Capture the cell that displays the provided text and extract its (X, Y) central coordinate. 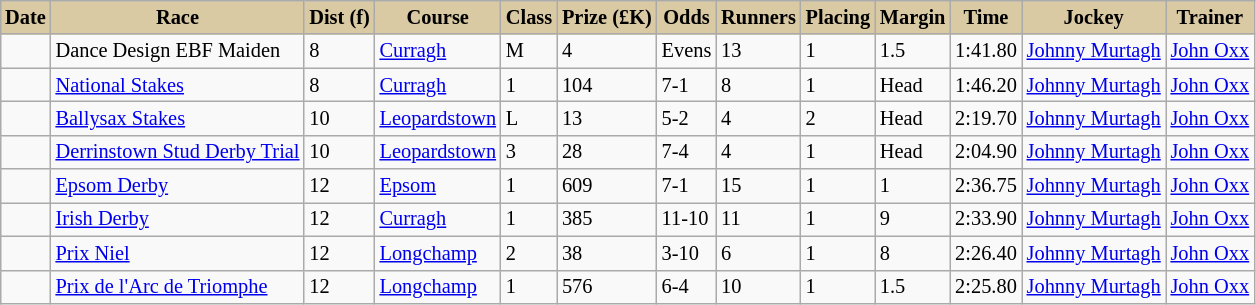
104 (607, 85)
11-10 (687, 219)
2:36.75 (986, 186)
Runners (758, 17)
Epsom (438, 186)
28 (607, 152)
11 (758, 219)
3-10 (687, 253)
Irish Derby (178, 219)
Prix de l'Arc de Triomphe (178, 287)
Derrinstown Stud Derby Trial (178, 152)
L (529, 118)
15 (758, 186)
Odds (687, 17)
2:26.40 (986, 253)
Dist (f) (339, 17)
National Stakes (178, 85)
Time (986, 17)
Prize (£K) (607, 17)
2:04.90 (986, 152)
2:25.80 (986, 287)
576 (607, 287)
Ballysax Stakes (178, 118)
385 (607, 219)
5-2 (687, 118)
Dance Design EBF Maiden (178, 51)
Jockey (1094, 17)
Prix Niel (178, 253)
38 (607, 253)
9 (912, 219)
Trainer (1210, 17)
3 (529, 152)
6-4 (687, 287)
1:46.20 (986, 85)
2:33.90 (986, 219)
Course (438, 17)
Epsom Derby (178, 186)
1:41.80 (986, 51)
Placing (838, 17)
M (529, 51)
7-4 (687, 152)
Race (178, 17)
609 (607, 186)
Date (25, 17)
Evens (687, 51)
2:19.70 (986, 118)
6 (758, 253)
Margin (912, 17)
Class (529, 17)
